Provide the [X, Y] coordinate of the cell's center where the given text is located.  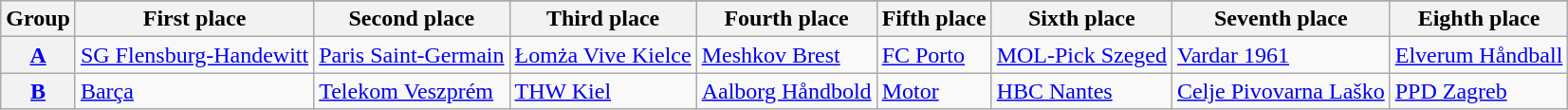
Meshkov Brest [786, 55]
Sixth place [1081, 19]
Celje Pivovarna Laško [1282, 91]
A [38, 55]
Group [38, 19]
Telekom Veszprém [412, 91]
Eighth place [1479, 19]
Motor [933, 91]
FC Porto [933, 55]
Łomża Vive Kielce [603, 55]
Aalborg Håndbold [786, 91]
MOL-Pick Szeged [1081, 55]
Elverum Håndball [1479, 55]
PPD Zagreb [1479, 91]
Vardar 1961 [1282, 55]
HBC Nantes [1081, 91]
Third place [603, 19]
SG Flensburg-Handewitt [194, 55]
THW Kiel [603, 91]
Fourth place [786, 19]
Paris Saint-Germain [412, 55]
Seventh place [1282, 19]
Barça [194, 91]
First place [194, 19]
B [38, 91]
Second place [412, 19]
Fifth place [933, 19]
